Extract the [X, Y] coordinate from the center of the cell holding the provided text.  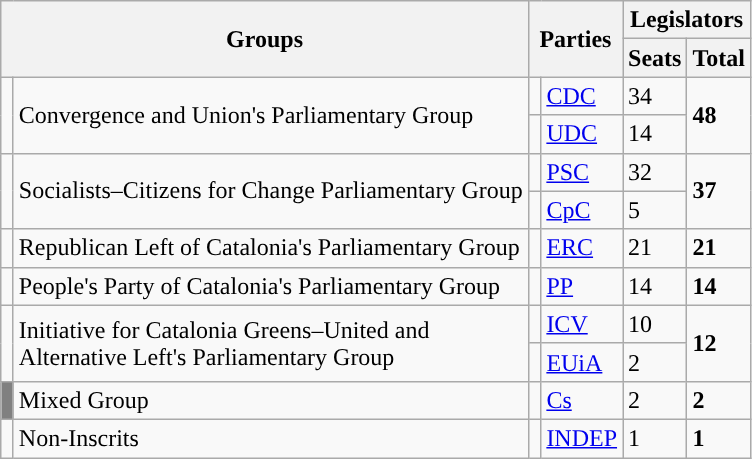
ICV [582, 324]
48 [719, 115]
37 [719, 191]
EUiA [582, 362]
Total [719, 58]
5 [655, 210]
Cs [582, 400]
CDC [582, 96]
People's Party of Catalonia's Parliamentary Group [270, 286]
PSC [582, 172]
Non-Inscrits [270, 438]
32 [655, 172]
34 [655, 96]
Republican Left of Catalonia's Parliamentary Group [270, 248]
Seats [655, 58]
Convergence and Union's Parliamentary Group [270, 115]
Groups [265, 39]
Mixed Group [270, 400]
10 [655, 324]
Initiative for Catalonia Greens–United andAlternative Left's Parliamentary Group [270, 343]
PP [582, 286]
Parties [575, 39]
ERC [582, 248]
Legislators [687, 20]
UDC [582, 134]
12 [719, 343]
INDEP [582, 438]
CpC [582, 210]
Socialists–Citizens for Change Parliamentary Group [270, 191]
